Find where the given text appears and provide that cell's center as [x, y] coordinate. 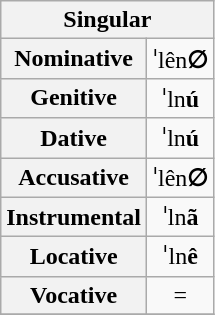
Dative [74, 138]
= [180, 295]
Locative [74, 257]
Singular [108, 20]
Nominative [74, 59]
Genitive [74, 98]
Vocative [74, 295]
Accusative [74, 178]
ˈlnã [180, 217]
ˈlnê [180, 257]
Instrumental [74, 217]
